Return (x, y) of the center of cell containing provided text 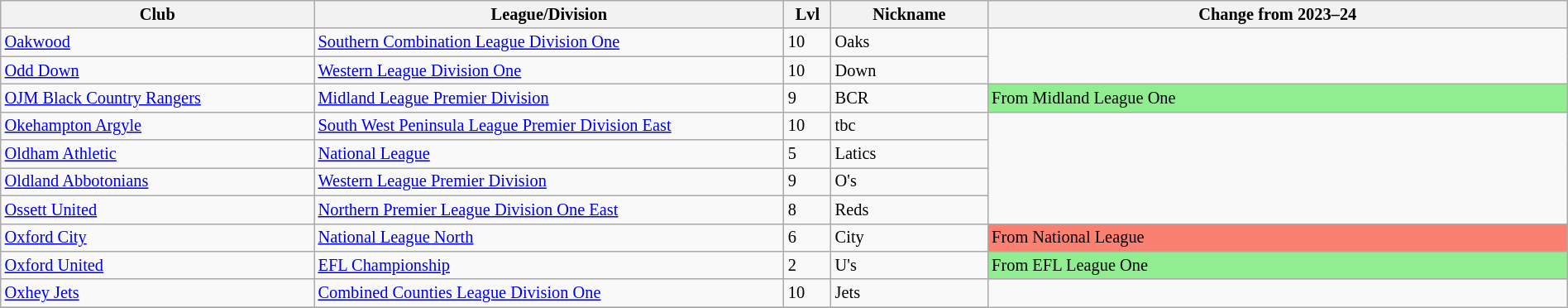
Oakwood (157, 42)
Club (157, 14)
Lvl (807, 14)
Ossett United (157, 209)
City (910, 238)
tbc (910, 126)
Oxhey Jets (157, 293)
Nickname (910, 14)
Oldham Athletic (157, 154)
Southern Combination League Division One (549, 42)
EFL Championship (549, 265)
Northern Premier League Division One East (549, 209)
Combined Counties League Division One (549, 293)
BCR (910, 98)
Odd Down (157, 70)
OJM Black Country Rangers (157, 98)
Midland League Premier Division (549, 98)
Oldland Abbotonians (157, 181)
Oxford City (157, 238)
Okehampton Argyle (157, 126)
From National League (1277, 238)
Change from 2023–24 (1277, 14)
League/Division (549, 14)
U's (910, 265)
From EFL League One (1277, 265)
O's (910, 181)
Oaks (910, 42)
2 (807, 265)
National League (549, 154)
Reds (910, 209)
Western League Division One (549, 70)
Jets (910, 293)
5 (807, 154)
From Midland League One (1277, 98)
Down (910, 70)
8 (807, 209)
6 (807, 238)
Latics (910, 154)
South West Peninsula League Premier Division East (549, 126)
Oxford United (157, 265)
National League North (549, 238)
Western League Premier Division (549, 181)
